Return the (X, Y) coordinate for the center point of the cell that contains the specified text.  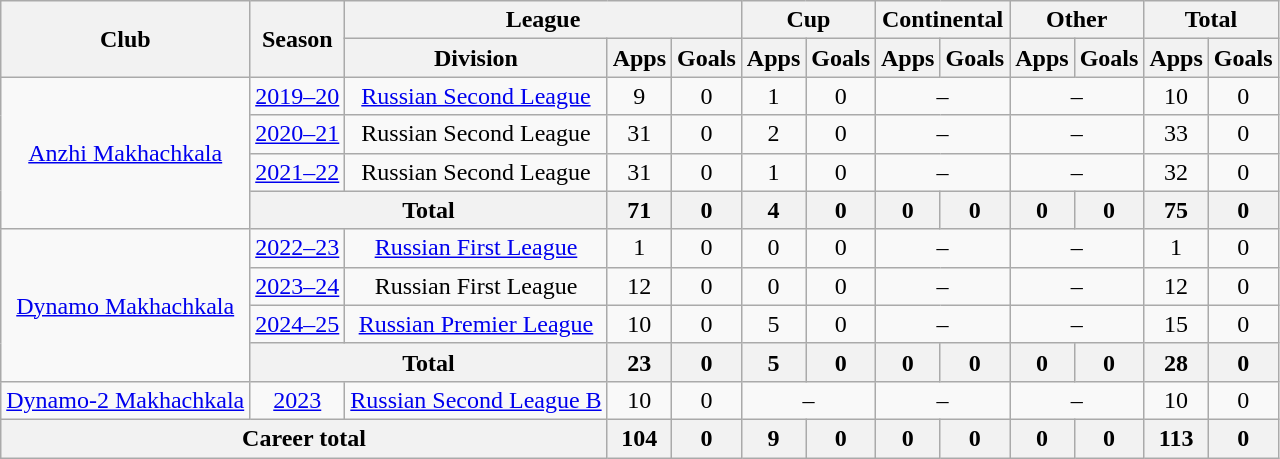
Other (1077, 20)
2020–21 (298, 134)
4 (773, 210)
33 (1176, 134)
15 (1176, 324)
2023 (298, 400)
71 (639, 210)
113 (1176, 438)
2 (773, 134)
2024–25 (298, 324)
Anzhi Makhachkala (126, 153)
32 (1176, 172)
2019–20 (298, 96)
Cup (808, 20)
Russian Premier League (476, 324)
League (544, 20)
2023–24 (298, 286)
Division (476, 58)
75 (1176, 210)
28 (1176, 362)
Dynamo Makhachkala (126, 305)
104 (639, 438)
2021–22 (298, 172)
Club (126, 39)
Russian Second League B (476, 400)
2022–23 (298, 248)
Continental (943, 20)
Season (298, 39)
23 (639, 362)
Dynamo-2 Makhachkala (126, 400)
Career total (304, 438)
